Capture the cell that displays the provided text and extract its [X, Y] central coordinate. 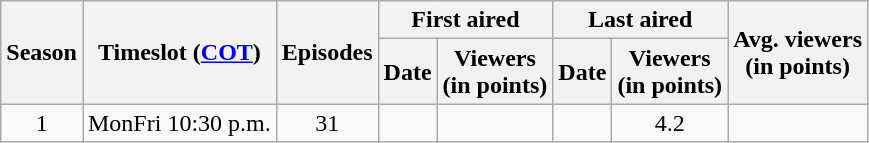
Episodes [327, 52]
Avg. viewers(in points) [798, 52]
31 [327, 123]
Season [42, 52]
Timeslot (COT) [179, 52]
Last aired [640, 20]
MonFri 10:30 p.m. [179, 123]
4.2 [670, 123]
First aired [466, 20]
1 [42, 123]
